Pinpoint the cell where the given text exists, returning its (x, y) midpoint coordinate. 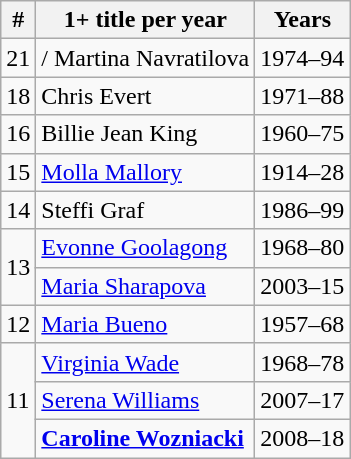
1914–28 (302, 172)
Chris Evert (146, 96)
15 (18, 172)
1968–80 (302, 248)
18 (18, 96)
# (18, 20)
Years (302, 20)
1960–75 (302, 134)
1957–68 (302, 324)
Maria Bueno (146, 324)
Evonne Goolagong (146, 248)
Caroline Wozniacki (146, 438)
1968–78 (302, 362)
21 (18, 58)
13 (18, 267)
/ Martina Navratilova (146, 58)
14 (18, 210)
1+ title per year (146, 20)
11 (18, 400)
Steffi Graf (146, 210)
Billie Jean King (146, 134)
12 (18, 324)
1974–94 (302, 58)
2003–15 (302, 286)
Maria Sharapova (146, 286)
1986–99 (302, 210)
2007–17 (302, 400)
2008–18 (302, 438)
16 (18, 134)
Virginia Wade (146, 362)
Serena Williams (146, 400)
Molla Mallory (146, 172)
1971–88 (302, 96)
